Determine the (x, y) coordinate at the center of the cell enclosing the given text.  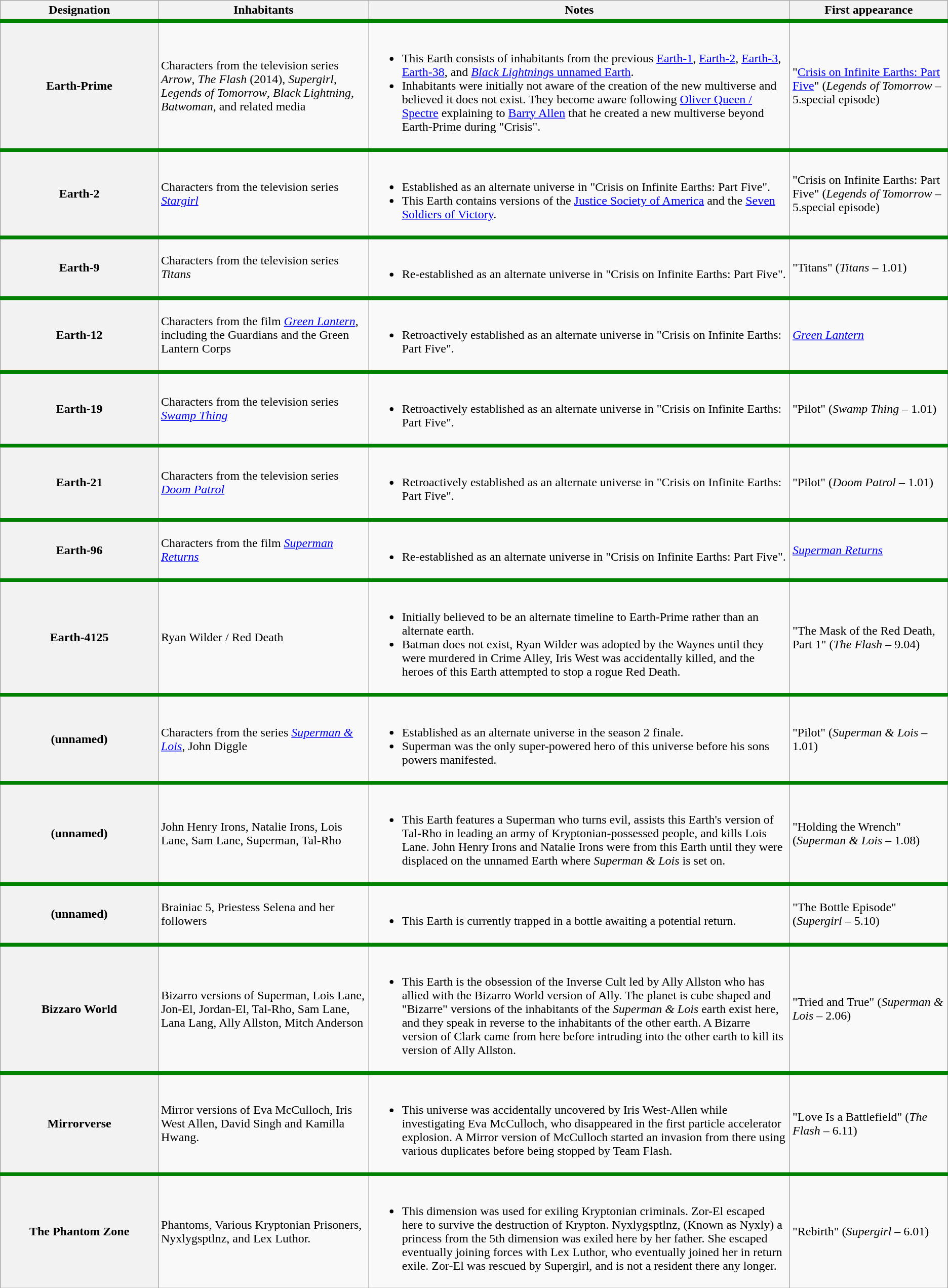
Bizzaro World (80, 1008)
"Love Is a Battlefield" (The Flash – 6.11) (868, 1124)
"Tried and True" (Superman & Lois – 2.06) (868, 1008)
Earth-4125 (80, 637)
Ryan Wilder / Red Death (263, 637)
"Rebirth" (Supergirl – 6.01) (868, 1231)
Earth-9 (80, 267)
"Holding the Wrench" (Superman & Lois – 1.08) (868, 833)
"Pilot" (Swamp Thing – 1.01) (868, 409)
This Earth is currently trapped in a bottle awaiting a potential return. (579, 914)
Superman Returns (868, 550)
"Pilot" (Superman & Lois – 1.01) (868, 738)
"Titans" (Titans – 1.01) (868, 267)
Characters from the film Green Lantern, including the Guardians and the Green Lantern Corps (263, 335)
John Henry Irons, Natalie Irons, Lois Lane, Sam Lane, Superman, Tal-Rho (263, 833)
Brainiac 5, Priestess Selena and her followers (263, 914)
Earth-Prime (80, 86)
Inhabitants (263, 11)
Characters from the television series Swamp Thing (263, 409)
Notes (579, 11)
Earth-12 (80, 335)
Bizarro versions of Superman, Lois Lane, Jon-El, Jordan-El, Tal-Rho, Sam Lane, Lana Lang, Ally Allston, Mitch Anderson (263, 1008)
The Phantom Zone (80, 1231)
Characters from the television series Stargirl (263, 193)
Characters from the television series Doom Patrol (263, 483)
Earth-21 (80, 483)
"The Bottle Episode" (Supergirl – 5.10) (868, 914)
Characters from the television series Titans (263, 267)
Earth-2 (80, 193)
Earth-96 (80, 550)
Designation (80, 11)
Green Lantern (868, 335)
"The Mask of the Red Death, Part 1" (The Flash – 9.04) (868, 637)
First appearance (868, 11)
Earth-19 (80, 409)
Characters from the series Superman & Lois, John Diggle (263, 738)
Phantoms, Various Kryptonian Prisoners, Nyxlygsptlnz, and Lex Luthor. (263, 1231)
Mirrorverse (80, 1124)
Characters from the television series Arrow, The Flash (2014), Supergirl, Legends of Tomorrow, Black Lightning, Batwoman, and related media (263, 86)
"Pilot" (Doom Patrol – 1.01) (868, 483)
Mirror versions of Eva McCulloch, Iris West Allen, David Singh and Kamilla Hwang. (263, 1124)
Characters from the film Superman Returns (263, 550)
